Provide the [X, Y] coordinate of the cell's center where the given text is located.  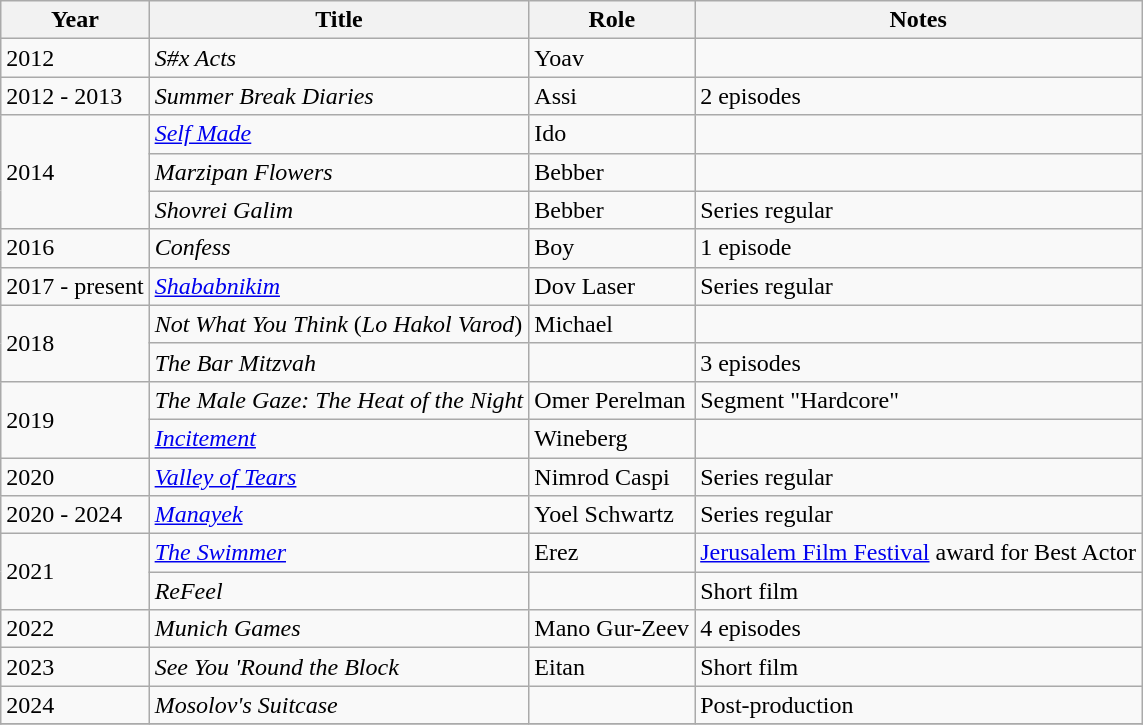
2016 [75, 248]
Shovrei Galim [339, 210]
Manayek [339, 515]
2020 [75, 477]
Yoav [612, 58]
Erez [612, 553]
Mosolov's Suitcase [339, 705]
Nimrod Caspi [612, 477]
Post-production [918, 705]
Valley of Tears [339, 477]
The Swimmer [339, 553]
2022 [75, 629]
Not What You Think (Lo Hakol Varod) [339, 324]
Ido [612, 134]
1 episode [918, 248]
2018 [75, 343]
Title [339, 20]
Confess [339, 248]
Segment "Hardcore" [918, 400]
Munich Games [339, 629]
Year [75, 20]
Omer Perelman [612, 400]
Role [612, 20]
The Bar Mitzvah [339, 362]
2020 - 2024 [75, 515]
2014 [75, 172]
Summer Break Diaries [339, 96]
2012 - 2013 [75, 96]
Self Made [339, 134]
The Male Gaze: The Heat of the Night [339, 400]
2021 [75, 572]
4 episodes [918, 629]
S#x Acts [339, 58]
Eitan [612, 667]
Mano Gur-Zeev [612, 629]
Marzipan Flowers [339, 172]
Jerusalem Film Festival award for Best Actor [918, 553]
Boy [612, 248]
2 episodes [918, 96]
Dov Laser [612, 286]
Notes [918, 20]
Michael [612, 324]
3 episodes [918, 362]
2012 [75, 58]
2019 [75, 419]
2024 [75, 705]
ReFeel [339, 591]
Wineberg [612, 438]
Yoel Schwartz [612, 515]
Shababnikim [339, 286]
2017 - present [75, 286]
See You 'Round the Block [339, 667]
Assi [612, 96]
Incitement [339, 438]
2023 [75, 667]
